Search for the cell housing the specified text and yield its [x, y] center coordinate. 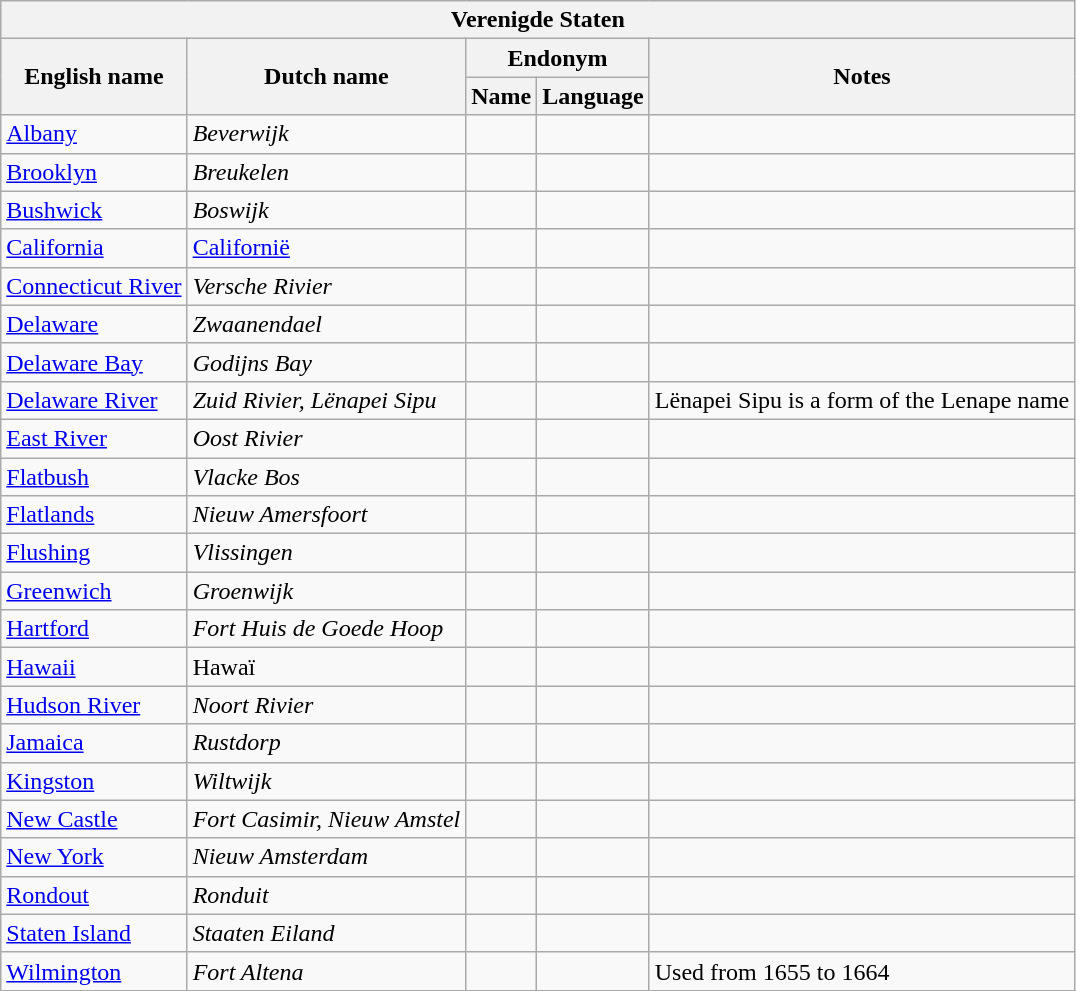
Notes [862, 77]
Beverwijk [326, 134]
Nieuw Amersfoort [326, 515]
New York [94, 857]
Delaware [94, 324]
Staaten Eiland [326, 933]
Used from 1655 to 1664 [862, 971]
Lënapei Sipu is a form of the Lenape name [862, 400]
Delaware Bay [94, 362]
Flatbush [94, 477]
Zuid Rivier, Lënapei Sipu [326, 400]
Staten Island [94, 933]
Hartford [94, 629]
Ronduit [326, 895]
Dutch name [326, 77]
Wilmington [94, 971]
Wiltwijk [326, 781]
Hawaï [326, 667]
California [94, 248]
Bushwick [94, 210]
Fort Altena [326, 971]
Fort Huis de Goede Hoop [326, 629]
Hawaii [94, 667]
Endonym [558, 58]
Language [593, 96]
Connecticut River [94, 286]
Rustdorp [326, 743]
Hudson River [94, 705]
East River [94, 438]
Versche Rivier [326, 286]
Name [502, 96]
Delaware River [94, 400]
Breukelen [326, 172]
Kingston [94, 781]
Greenwich [94, 591]
Noort Rivier [326, 705]
Flushing [94, 553]
Oost Rivier [326, 438]
Vlissingen [326, 553]
Groenwijk [326, 591]
Albany [94, 134]
Vlacke Bos [326, 477]
Verenigde Staten [538, 20]
Godijns Bay [326, 362]
Californië [326, 248]
Nieuw Amsterdam [326, 857]
Flatlands [94, 515]
New Castle [94, 819]
English name [94, 77]
Rondout [94, 895]
Jamaica [94, 743]
Brooklyn [94, 172]
Zwaanendael [326, 324]
Boswijk [326, 210]
Fort Casimir, Nieuw Amstel [326, 819]
